Identify which cell holds the provided text, then report its (x, y) central coordinate. 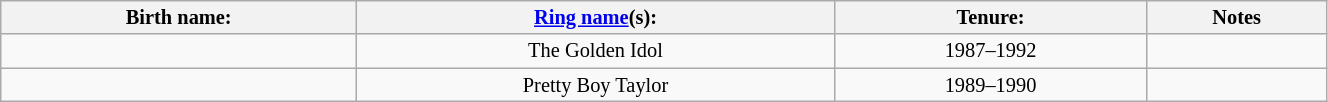
Pretty Boy Taylor (596, 85)
Birth name: (179, 17)
The Golden Idol (596, 51)
Tenure: (990, 17)
1987–1992 (990, 51)
Notes (1237, 17)
1989–1990 (990, 85)
Ring name(s): (596, 17)
